Return the (X, Y) coordinate for the center point of the cell that contains the specified text.  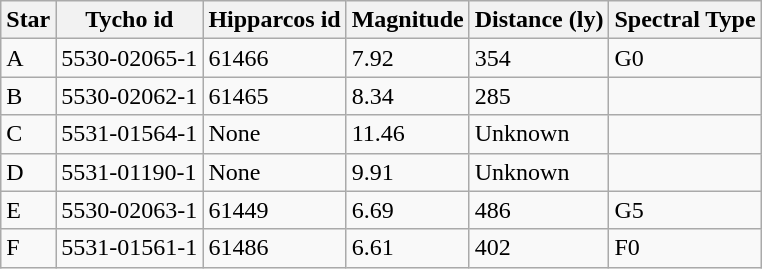
5530-02062-1 (130, 96)
Hipparcos id (274, 20)
7.92 (408, 58)
402 (539, 248)
61449 (274, 210)
5531-01561-1 (130, 248)
5530-02063-1 (130, 210)
Tycho id (130, 20)
5530-02065-1 (130, 58)
G0 (685, 58)
F0 (685, 248)
285 (539, 96)
6.69 (408, 210)
Magnitude (408, 20)
G5 (685, 210)
8.34 (408, 96)
Spectral Type (685, 20)
354 (539, 58)
Distance (ly) (539, 20)
9.91 (408, 172)
C (28, 134)
B (28, 96)
5531-01190-1 (130, 172)
E (28, 210)
61466 (274, 58)
6.61 (408, 248)
486 (539, 210)
F (28, 248)
61486 (274, 248)
Star (28, 20)
A (28, 58)
5531-01564-1 (130, 134)
61465 (274, 96)
D (28, 172)
11.46 (408, 134)
